Find where the given text appears and provide that cell's center as (X, Y) coordinate. 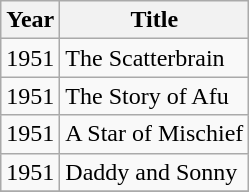
The Scatterbrain (154, 58)
Title (154, 20)
Year (30, 20)
A Star of Mischief (154, 134)
The Story of Afu (154, 96)
Daddy and Sonny (154, 172)
